Locate the cell with the specified text and output its [X, Y] center coordinate. 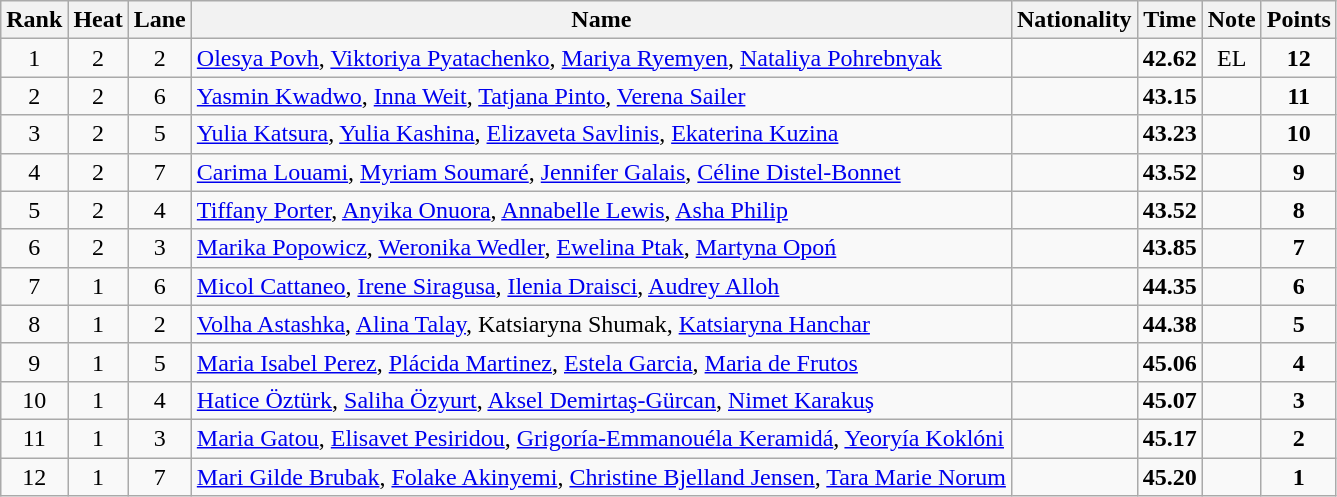
Hatice Öztürk, Saliha Özyurt, Aksel Demirtaş-Gürcan, Nimet Karakuş [601, 400]
45.07 [1170, 400]
Yulia Katsura, Yulia Kashina, Elizaveta Savlinis, Ekaterina Kuzina [601, 134]
Volha Astashka, Alina Talay, Katsiaryna Shumak, Katsiaryna Hanchar [601, 324]
EL [1232, 58]
Olesya Povh, Viktoriya Pyatachenko, Mariya Ryemyen, Nataliya Pohrebnyak [601, 58]
Time [1170, 20]
Marika Popowicz, Weronika Wedler, Ewelina Ptak, Martyna Opoń [601, 248]
Note [1232, 20]
45.06 [1170, 362]
45.20 [1170, 477]
Name [601, 20]
Rank [34, 20]
Micol Cattaneo, Irene Siragusa, Ilenia Draisci, Audrey Alloh [601, 286]
Heat [98, 20]
42.62 [1170, 58]
Yasmin Kwadwo, Inna Weit, Tatjana Pinto, Verena Sailer [601, 96]
Maria Gatou, Elisavet Pesiridou, Grigoría-Emmanouéla Keramidá, Yeoryía Koklóni [601, 438]
Lane [160, 20]
43.15 [1170, 96]
45.17 [1170, 438]
Maria Isabel Perez, Plácida Martinez, Estela Garcia, Maria de Frutos [601, 362]
44.38 [1170, 324]
43.23 [1170, 134]
44.35 [1170, 286]
Nationality [1074, 20]
Tiffany Porter, Anyika Onuora, Annabelle Lewis, Asha Philip [601, 210]
Mari Gilde Brubak, Folake Akinyemi, Christine Bjelland Jensen, Tara Marie Norum [601, 477]
43.85 [1170, 248]
Carima Louami, Myriam Soumaré, Jennifer Galais, Céline Distel-Bonnet [601, 172]
Points [1298, 20]
